Scan for the cell matching the given text and deliver its [X, Y] coordinate at center. 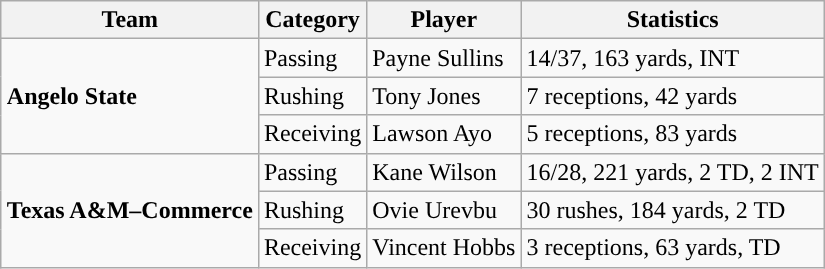
7 receptions, 42 yards [672, 96]
Vincent Hobbs [444, 248]
Ovie Urevbu [444, 210]
16/28, 221 yards, 2 TD, 2 INT [672, 172]
Team [130, 20]
14/37, 163 yards, INT [672, 58]
Category [312, 20]
5 receptions, 83 yards [672, 134]
Tony Jones [444, 96]
Kane Wilson [444, 172]
Texas A&M–Commerce [130, 210]
Player [444, 20]
3 receptions, 63 yards, TD [672, 248]
Lawson Ayo [444, 134]
Statistics [672, 20]
Angelo State [130, 96]
Payne Sullins [444, 58]
30 rushes, 184 yards, 2 TD [672, 210]
